Detect which cell encompasses the target text, then output its [x, y] center coordinate. 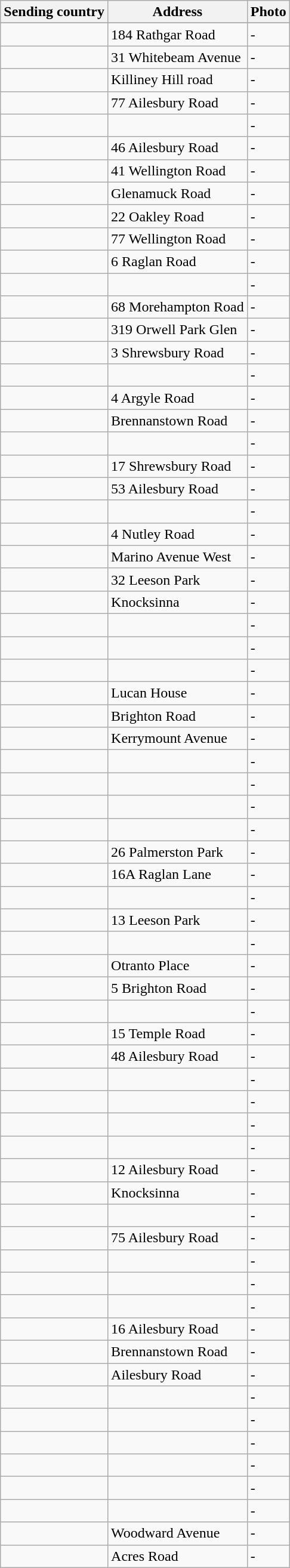
Otranto Place [178, 965]
13 Leeson Park [178, 920]
6 Raglan Road [178, 261]
Killiney Hill road [178, 80]
Woodward Avenue [178, 1533]
15 Temple Road [178, 1034]
Brighton Road [178, 716]
4 Nutley Road [178, 534]
31 Whitebeam Avenue [178, 57]
Glenamuck Road [178, 193]
Address [178, 12]
4 Argyle Road [178, 398]
53 Ailesbury Road [178, 489]
12 Ailesbury Road [178, 1170]
Sending country [54, 12]
Ailesbury Road [178, 1374]
22 Oakley Road [178, 216]
77 Ailesbury Road [178, 103]
48 Ailesbury Road [178, 1057]
5 Brighton Road [178, 988]
75 Ailesbury Road [178, 1238]
Kerrymount Avenue [178, 739]
16 Ailesbury Road [178, 1329]
46 Ailesbury Road [178, 148]
Lucan House [178, 693]
184 Rathgar Road [178, 35]
Acres Road [178, 1556]
17 Shrewsbury Road [178, 466]
Marino Avenue West [178, 557]
3 Shrewsbury Road [178, 353]
68 Morehampton Road [178, 307]
Photo [269, 12]
26 Palmerston Park [178, 852]
16A Raglan Lane [178, 875]
77 Wellington Road [178, 239]
41 Wellington Road [178, 171]
32 Leeson Park [178, 579]
319 Orwell Park Glen [178, 330]
